Extract the (X, Y) coordinate from the center of the cell holding the provided text.  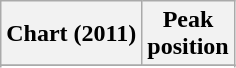
Peakposition (188, 34)
Chart (2011) (72, 34)
